Detect which cell encompasses the target text, then output its [X, Y] center coordinate. 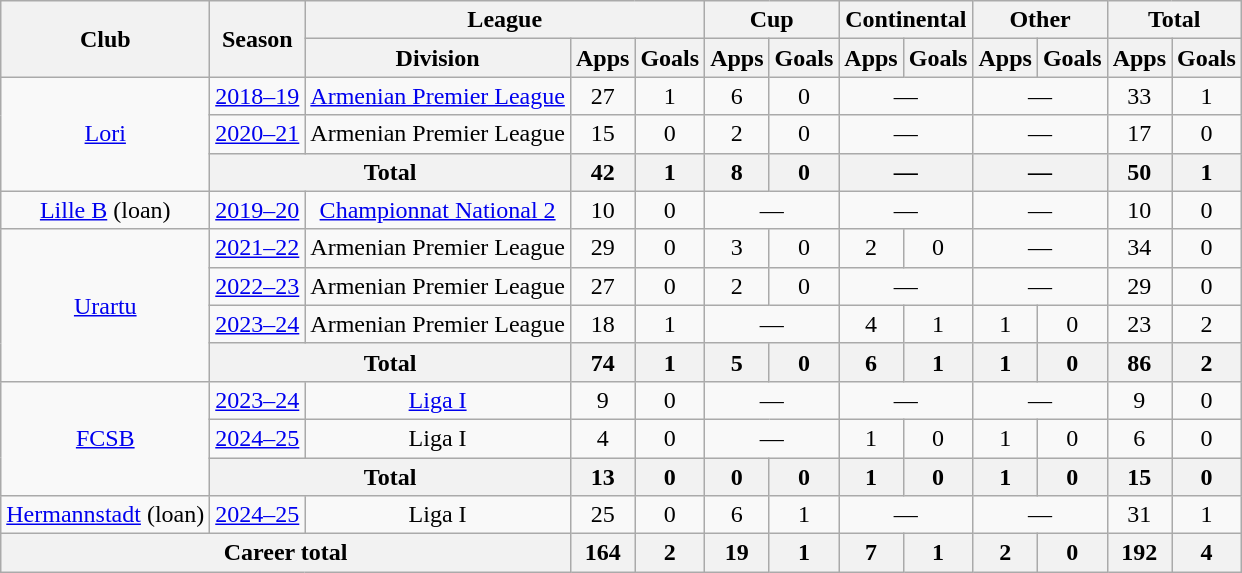
5 [737, 362]
Cup [772, 20]
Other [1040, 20]
8 [737, 172]
33 [1139, 96]
86 [1139, 362]
18 [602, 324]
2020–21 [258, 134]
25 [602, 515]
19 [737, 553]
Continental [906, 20]
31 [1139, 515]
50 [1139, 172]
2021–22 [258, 248]
Lille B (loan) [106, 210]
Division [438, 58]
42 [602, 172]
Career total [286, 553]
Lori [106, 134]
34 [1139, 248]
Club [106, 39]
Championnat National 2 [438, 210]
2022–23 [258, 286]
2018–19 [258, 96]
League [505, 20]
Hermannstadt (loan) [106, 515]
2019–20 [258, 210]
23 [1139, 324]
3 [737, 248]
FCSB [106, 438]
Season [258, 39]
192 [1139, 553]
7 [871, 553]
74 [602, 362]
17 [1139, 134]
164 [602, 553]
Urartu [106, 305]
13 [602, 477]
